Extract the (x, y) coordinate from the center of the cell holding the provided text.  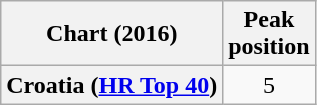
Peakposition (269, 34)
Croatia (HR Top 40) (112, 85)
5 (269, 85)
Chart (2016) (112, 34)
